Return the (x, y) coordinate for the center point of the cell that contains the specified text.  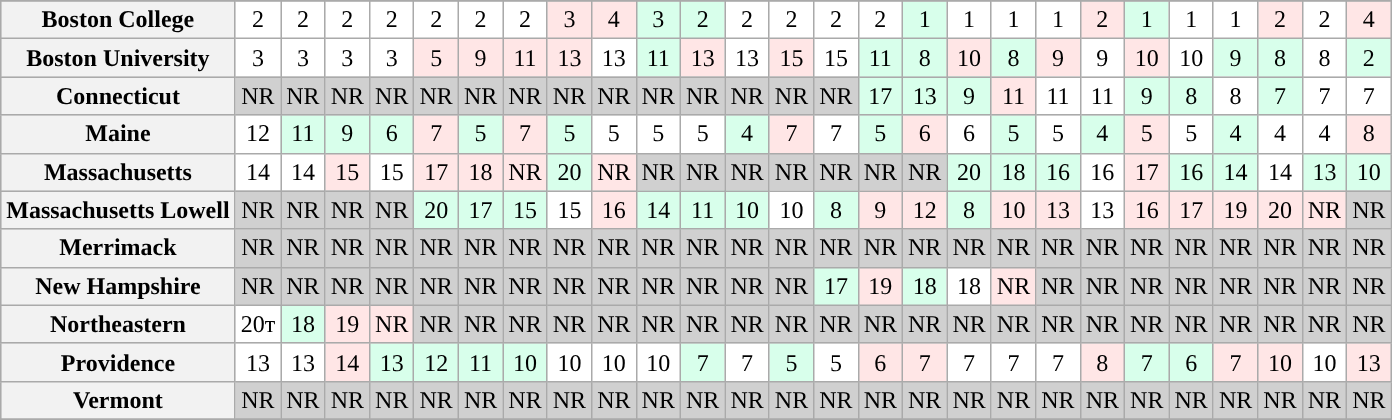
Massachusetts (118, 172)
Massachusetts Lowell (118, 210)
20т (258, 324)
Vermont (118, 400)
Northeastern (118, 324)
Providence (118, 362)
Boston College (118, 20)
Boston University (118, 58)
New Hampshire (118, 286)
Connecticut (118, 96)
Merrimack (118, 248)
Maine (118, 134)
